Return (x, y) of the center of cell containing provided text 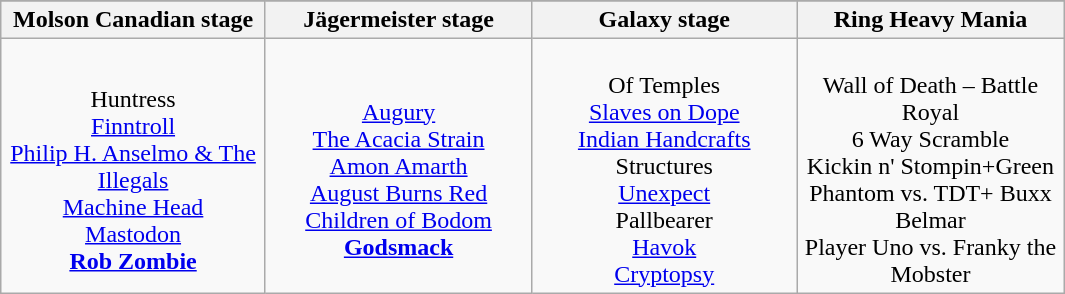
Huntress Finntroll Philip H. Anselmo & The Illegals Machine Head Mastodon Rob Zombie (134, 166)
Wall of Death – Battle Royal 6 Way Scramble Kickin n' Stompin+Green Phantom vs. TDT+ Buxx Belmar Player Uno vs. Franky the Mobster (931, 166)
Ring Heavy Mania (931, 20)
Galaxy stage (664, 20)
Jägermeister stage (398, 20)
Molson Canadian stage (134, 20)
Augury The Acacia Strain Amon Amarth August Burns Red Children of Bodom Godsmack (398, 166)
Of Temples Slaves on Dope Indian Handcrafts Structures Unexpect Pallbearer Havok Cryptopsy (664, 166)
